Detect which cell encompasses the target text, then output its [X, Y] center coordinate. 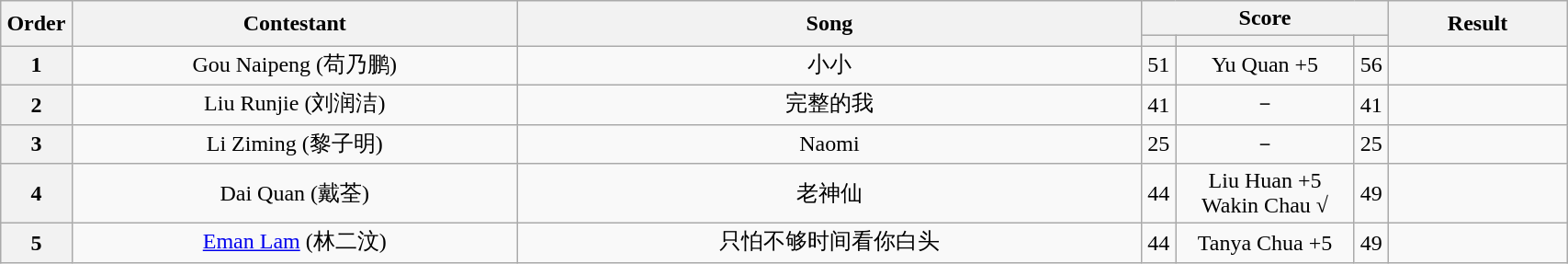
5 [37, 243]
Yu Quan +5 [1265, 66]
56 [1371, 66]
51 [1159, 66]
小小 [829, 66]
Order [37, 24]
只怕不够时间看你白头 [829, 243]
老神仙 [829, 193]
Result [1477, 24]
Gou Naipeng (苟乃鹏) [294, 66]
1 [37, 66]
3 [37, 143]
Li Ziming (黎子明) [294, 143]
Contestant [294, 24]
Dai Quan (戴荃) [294, 193]
Liu Runjie (刘润洁) [294, 105]
Eman Lam (林二汶) [294, 243]
4 [37, 193]
Naomi [829, 143]
Liu Huan +5Wakin Chau √ [1265, 193]
Score [1266, 18]
完整的我 [829, 105]
Tanya Chua +5 [1265, 243]
Song [829, 24]
2 [37, 105]
